Identify which cell holds the provided text, then report its [x, y] central coordinate. 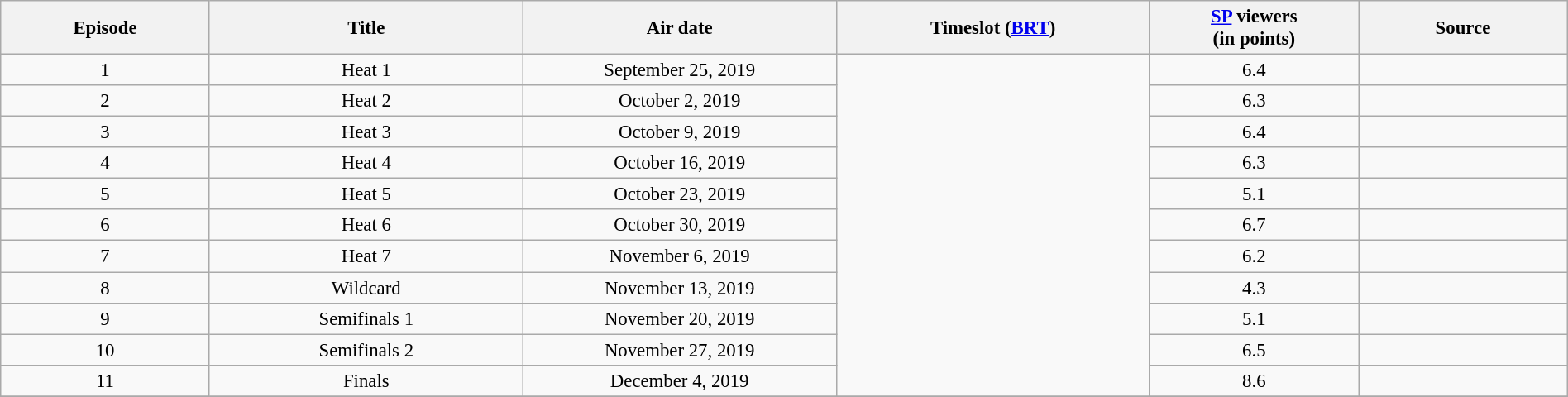
8 [106, 288]
December 4, 2019 [680, 380]
1 [106, 70]
Heat 1 [366, 70]
8.6 [1254, 380]
Timeslot (BRT) [992, 28]
2 [106, 101]
6 [106, 226]
Air date [680, 28]
6.7 [1254, 226]
Semifinals 1 [366, 318]
Finals [366, 380]
Source [1464, 28]
4.3 [1254, 288]
Heat 6 [366, 226]
November 6, 2019 [680, 256]
9 [106, 318]
4 [106, 163]
Heat 2 [366, 101]
September 25, 2019 [680, 70]
Semifinals 2 [366, 350]
October 23, 2019 [680, 194]
5 [106, 194]
11 [106, 380]
6.5 [1254, 350]
3 [106, 132]
November 27, 2019 [680, 350]
October 16, 2019 [680, 163]
Heat 4 [366, 163]
Heat 3 [366, 132]
November 13, 2019 [680, 288]
Heat 5 [366, 194]
SP viewers(in points) [1254, 28]
November 20, 2019 [680, 318]
Wildcard [366, 288]
October 9, 2019 [680, 132]
October 30, 2019 [680, 226]
Heat 7 [366, 256]
6.2 [1254, 256]
October 2, 2019 [680, 101]
Title [366, 28]
10 [106, 350]
Episode [106, 28]
7 [106, 256]
